Output the (x, y) coordinate of the center of the cell containing the given text.  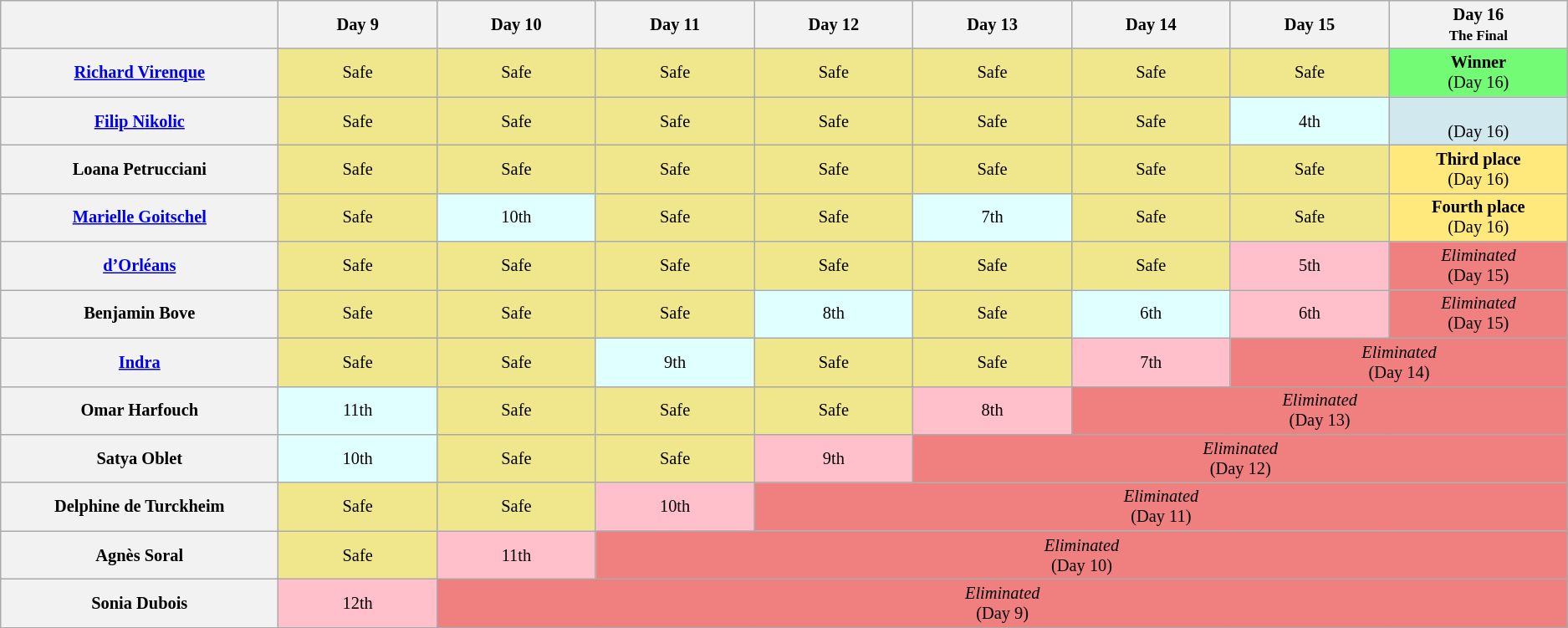
d’Orléans (140, 266)
4th (1310, 121)
Fourth place (Day 16) (1479, 217)
Day 11 (675, 24)
Day 9 (358, 24)
Indra (140, 362)
Day 16The Final (1479, 24)
Delphine de Turckheim (140, 507)
Satya Oblet (140, 458)
Benjamin Bove (140, 314)
Day 15 (1310, 24)
Eliminated (Day 9) (1003, 603)
Eliminated (Day 12) (1241, 458)
Agnès Soral (140, 555)
Marielle Goitschel (140, 217)
12th (358, 603)
Winner (Day 16) (1479, 73)
Eliminated (Day 15) (1479, 314)
Filip Nikolic (140, 121)
Eliminated(Day 15) (1479, 266)
Day 13 (993, 24)
Day 14 (1151, 24)
Eliminated (Day 13) (1320, 411)
5th (1310, 266)
Richard Virenque (140, 73)
Omar Harfouch (140, 411)
Day 10 (517, 24)
Third place (Day 16) (1479, 169)
Loana Petrucciani (140, 169)
Eliminated (Day 10) (1082, 555)
Eliminated (Day 14) (1399, 362)
Sonia Dubois (140, 603)
Eliminated (Day 11) (1161, 507)
Day 12 (834, 24)
(Day 16) (1479, 121)
